Pinpoint the cell where the given text exists, returning its (X, Y) midpoint coordinate. 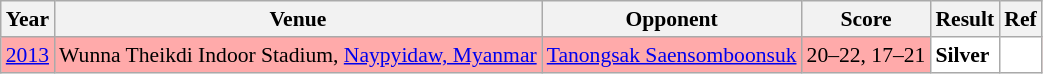
Tanongsak Saensomboonsuk (672, 55)
Year (28, 19)
Opponent (672, 19)
Silver (964, 55)
Score (866, 19)
20–22, 17–21 (866, 55)
Wunna Theikdi Indoor Stadium, Naypyidaw, Myanmar (298, 55)
Ref (1020, 19)
Result (964, 19)
Venue (298, 19)
2013 (28, 55)
